Return [x, y] of the center of cell containing provided text 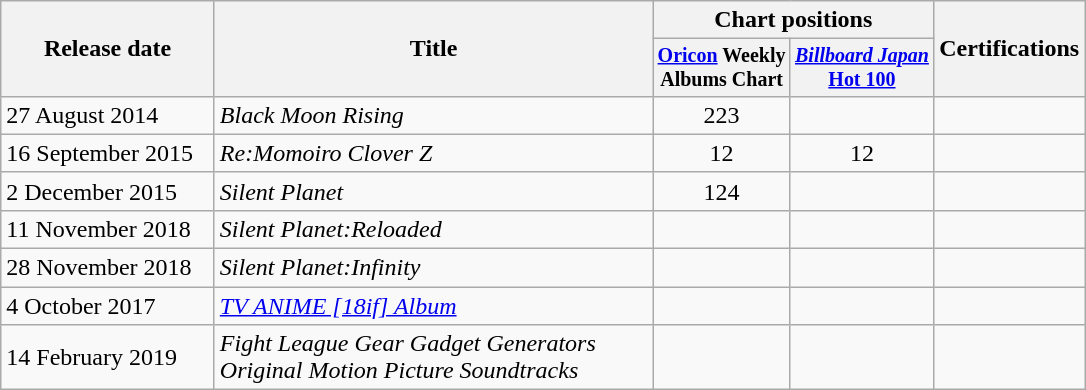
Silent Planet:Reloaded [434, 229]
14 February 2019 [108, 358]
Black Moon Rising [434, 115]
TV ANIME [18if] Album [434, 306]
Oricon WeeklyAlbums Chart [722, 68]
Chart positions [794, 20]
Title [434, 49]
124 [722, 191]
Fight League Gear Gadget Generators Original Motion Picture Soundtracks [434, 358]
Re:Momoiro Clover Z [434, 153]
Silent Planet:Infinity [434, 268]
28 November 2018 [108, 268]
Release date [108, 49]
27 August 2014 [108, 115]
11 November 2018 [108, 229]
4 October 2017 [108, 306]
16 September 2015 [108, 153]
Certifications [1010, 49]
223 [722, 115]
Billboard JapanHot 100 [862, 68]
2 December 2015 [108, 191]
Silent Planet [434, 191]
